For the text-containing cell, return its midpoint in [x, y] coordinate format. 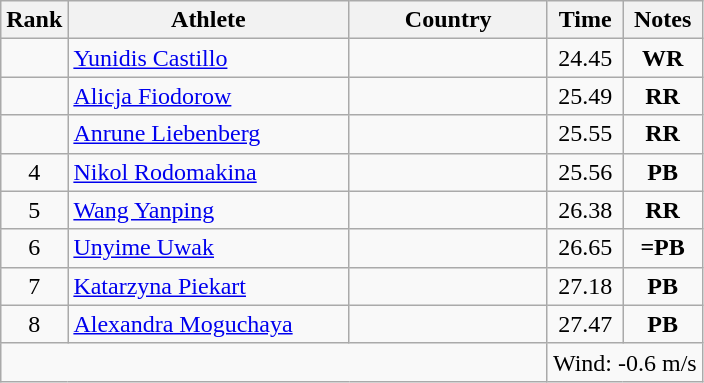
24.45 [584, 58]
25.49 [584, 96]
Unyime Uwak [208, 248]
27.18 [584, 286]
Nikol Rodomakina [208, 172]
27.47 [584, 324]
Rank [34, 20]
4 [34, 172]
8 [34, 324]
Yunidis Castillo [208, 58]
25.55 [584, 134]
Alexandra Moguchaya [208, 324]
7 [34, 286]
Wind: -0.6 m/s [624, 362]
WR [662, 58]
26.65 [584, 248]
25.56 [584, 172]
Time [584, 20]
Anrune Liebenberg [208, 134]
Notes [662, 20]
Country [448, 20]
5 [34, 210]
Katarzyna Piekart [208, 286]
=PB [662, 248]
6 [34, 248]
Alicja Fiodorow [208, 96]
Wang Yanping [208, 210]
Athlete [208, 20]
26.38 [584, 210]
